Detect which cell encompasses the target text, then output its [X, Y] center coordinate. 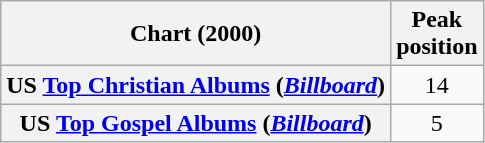
US Top Gospel Albums (Billboard) [196, 123]
Chart (2000) [196, 34]
US Top Christian Albums (Billboard) [196, 85]
Peakposition [437, 34]
14 [437, 85]
5 [437, 123]
